Return the (x, y) coordinate for the center point of the cell that contains the specified text.  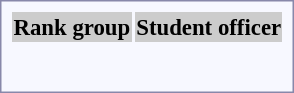
Student officer (209, 27)
Rank group (72, 27)
